Locate the cell with the specified text and output its (x, y) center coordinate. 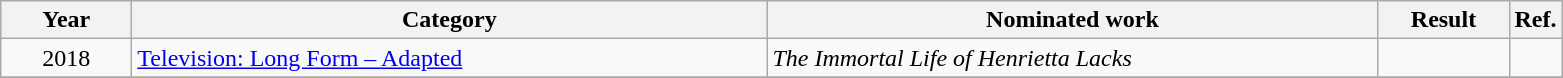
Year (66, 20)
Result (1444, 20)
The Immortal Life of Henrietta Lacks (1072, 58)
Ref. (1536, 20)
2018 (66, 58)
Category (450, 20)
Television: Long Form – Adapted (450, 58)
Nominated work (1072, 20)
